Locate the cell with the specified text and output its [X, Y] center coordinate. 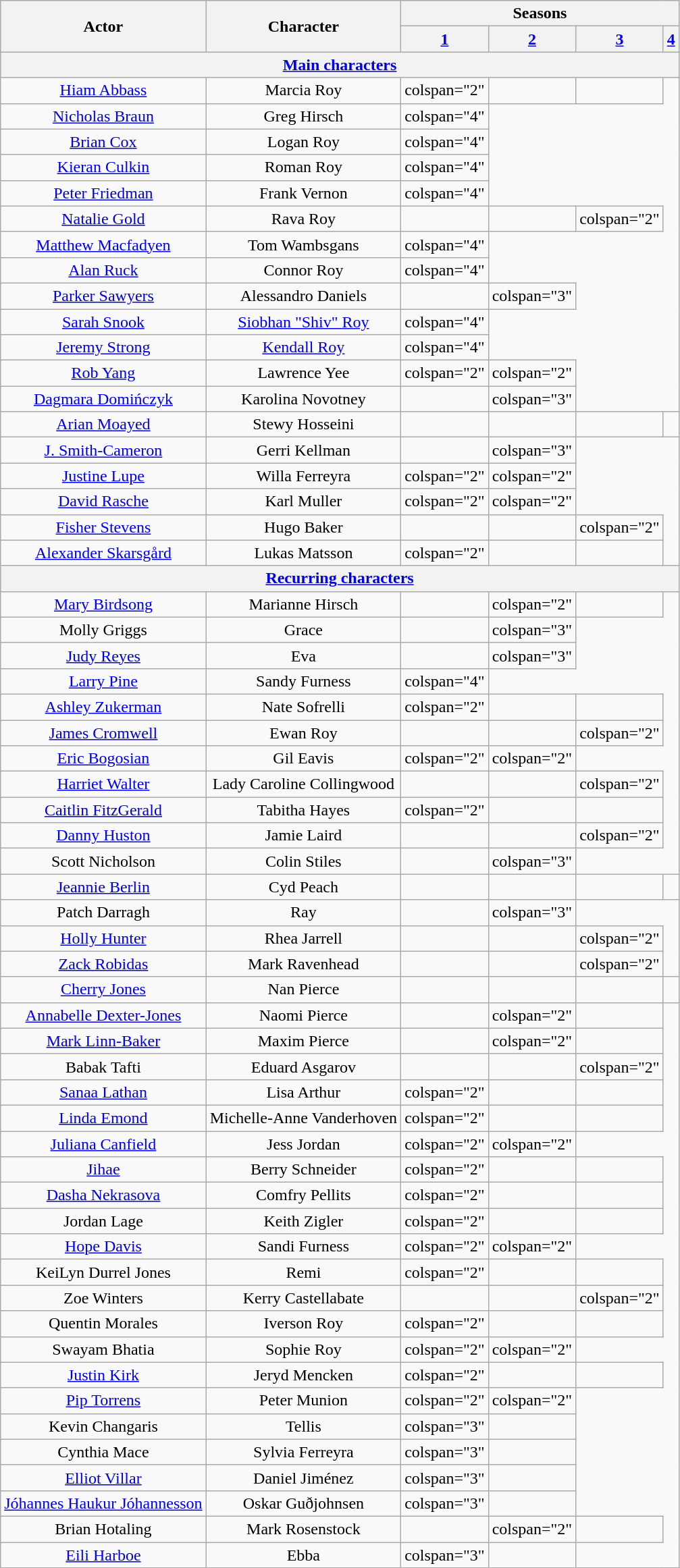
Kieran Culkin [103, 167]
Sylvia Ferreyra [304, 1452]
Elliot Villar [103, 1478]
Karl Muller [304, 502]
Greg Hirsch [304, 116]
Pip Torrens [103, 1401]
Mark Rosenstock [304, 1529]
Ray [304, 913]
Jordan Lage [103, 1221]
Willa Ferreyra [304, 476]
Character [304, 26]
Natalie Gold [103, 219]
Matthew Macfadyen [103, 244]
Linda Emond [103, 1118]
Eva [304, 655]
Nicholas Braun [103, 116]
James Cromwell [103, 732]
Connor Roy [304, 270]
Juliana Canfield [103, 1144]
Caitlin FitzGerald [103, 810]
Rava Roy [304, 219]
Gil Eavis [304, 759]
Quentin Morales [103, 1324]
Gerri Kellman [304, 450]
Logan Roy [304, 142]
Kerry Castellabate [304, 1298]
Danny Huston [103, 836]
Zoe Winters [103, 1298]
Justine Lupe [103, 476]
Hiam Abbass [103, 90]
Peter Friedman [103, 193]
Cyd Peach [304, 887]
Holly Hunter [103, 938]
Brian Cox [103, 142]
Michelle-Anne Vanderhoven [304, 1118]
KeiLyn Durrel Jones [103, 1272]
Daniel Jiménez [304, 1478]
Eric Bogosian [103, 759]
Frank Vernon [304, 193]
Dasha Nekrasova [103, 1195]
Mark Linn-Baker [103, 1041]
Judy Reyes [103, 655]
Tom Wambsgans [304, 244]
Babak Tafti [103, 1066]
Jihae [103, 1170]
Sarah Snook [103, 322]
Jeryd Mencken [304, 1375]
Cynthia Mace [103, 1452]
Jamie Laird [304, 836]
Jeremy Strong [103, 348]
Grace [304, 630]
Jess Jordan [304, 1144]
Alexander Skarsgård [103, 553]
Dagmara Domińczyk [103, 399]
Naomi Pierce [304, 1015]
Harriet Walter [103, 784]
Alessandro Daniels [304, 296]
Colin Stiles [304, 861]
Keith Zigler [304, 1221]
Zack Robidas [103, 964]
Marcia Roy [304, 90]
Main characters [340, 65]
Brian Hotaling [103, 1529]
Larry Pine [103, 681]
Lady Caroline Collingwood [304, 784]
Parker Sawyers [103, 296]
Arian Moayed [103, 425]
Eili Harboe [103, 1555]
Siobhan "Shiv" Roy [304, 322]
Patch Darragh [103, 913]
Mary Birdsong [103, 604]
Comfry Pellits [304, 1195]
Ashley Zukerman [103, 707]
Hope Davis [103, 1247]
Sandy Furness [304, 681]
Marianne Hirsch [304, 604]
Tabitha Hayes [304, 810]
Peter Munion [304, 1401]
3 [620, 39]
Actor [103, 26]
Alan Ruck [103, 270]
Nate Sofrelli [304, 707]
Jeannie Berlin [103, 887]
David Rasche [103, 502]
1 [445, 39]
Remi [304, 1272]
Sandi Furness [304, 1247]
Sanaa Lathan [103, 1092]
Kevin Changaris [103, 1426]
Oskar Guðjohnsen [304, 1503]
Eduard Asgarov [304, 1066]
Iverson Roy [304, 1324]
J. Smith-Cameron [103, 450]
Scott Nicholson [103, 861]
Lukas Matsson [304, 553]
Jóhannes Haukur Jóhannesson [103, 1503]
Karolina Novotney [304, 399]
2 [532, 39]
Swayam Bhatia [103, 1349]
Stewy Hosseini [304, 425]
Sophie Roy [304, 1349]
Roman Roy [304, 167]
Rhea Jarrell [304, 938]
Berry Schneider [304, 1170]
Cherry Jones [103, 990]
Justin Kirk [103, 1375]
Hugo Baker [304, 527]
Lisa Arthur [304, 1092]
Molly Griggs [103, 630]
Maxim Pierce [304, 1041]
Seasons [540, 13]
Recurring characters [340, 578]
Lawrence Yee [304, 373]
Fisher Stevens [103, 527]
Nan Pierce [304, 990]
4 [671, 39]
Rob Yang [103, 373]
Annabelle Dexter-Jones [103, 1015]
Mark Ravenhead [304, 964]
Ewan Roy [304, 732]
Ebba [304, 1555]
Kendall Roy [304, 348]
Tellis [304, 1426]
